Find where the given text appears and provide that cell's center as [x, y] coordinate. 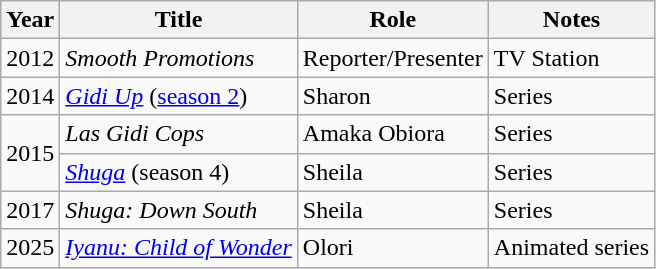
Shuga: Down South [178, 210]
Notes [571, 20]
2014 [30, 96]
Amaka Obiora [392, 134]
Title [178, 20]
2017 [30, 210]
Gidi Up (season 2) [178, 96]
Year [30, 20]
Olori [392, 248]
TV Station [571, 58]
Role [392, 20]
2025 [30, 248]
Reporter/Presenter [392, 58]
Las Gidi Cops [178, 134]
Sharon [392, 96]
Shuga (season 4) [178, 172]
2015 [30, 153]
2012 [30, 58]
Animated series [571, 248]
Smooth Promotions [178, 58]
Iyanu: Child of Wonder [178, 248]
